Find where the given text appears and provide that cell's center as (X, Y) coordinate. 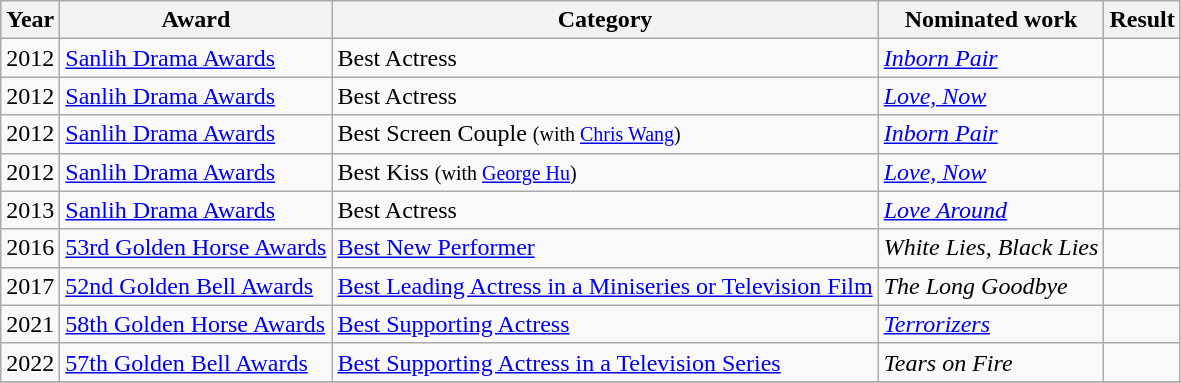
The Long Goodbye (991, 286)
Tears on Fire (991, 362)
Best Supporting Actress in a Television Series (605, 362)
Love Around (991, 210)
2021 (30, 324)
2016 (30, 248)
Award (196, 20)
2013 (30, 210)
2017 (30, 286)
Best Kiss (with George Hu) (605, 172)
Year (30, 20)
Result (1142, 20)
Nominated work (991, 20)
Best Screen Couple (with Chris Wang) (605, 134)
53rd Golden Horse Awards (196, 248)
White Lies, Black Lies (991, 248)
52nd Golden Bell Awards (196, 286)
Category (605, 20)
58th Golden Horse Awards (196, 324)
Best Supporting Actress (605, 324)
Best Leading Actress in a Miniseries or Television Film (605, 286)
2022 (30, 362)
Terrorizers (991, 324)
Best New Performer (605, 248)
57th Golden Bell Awards (196, 362)
